Detect which cell encompasses the target text, then output its [X, Y] center coordinate. 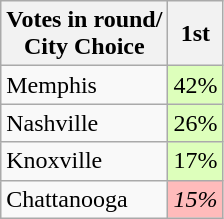
26% [196, 123]
15% [196, 199]
42% [196, 85]
1st [196, 34]
17% [196, 161]
Votes in round/City Choice [84, 34]
Nashville [84, 123]
Knoxville [84, 161]
Chattanooga [84, 199]
Memphis [84, 85]
